From the cell containing the given text, extract its center point as [X, Y] coordinate. 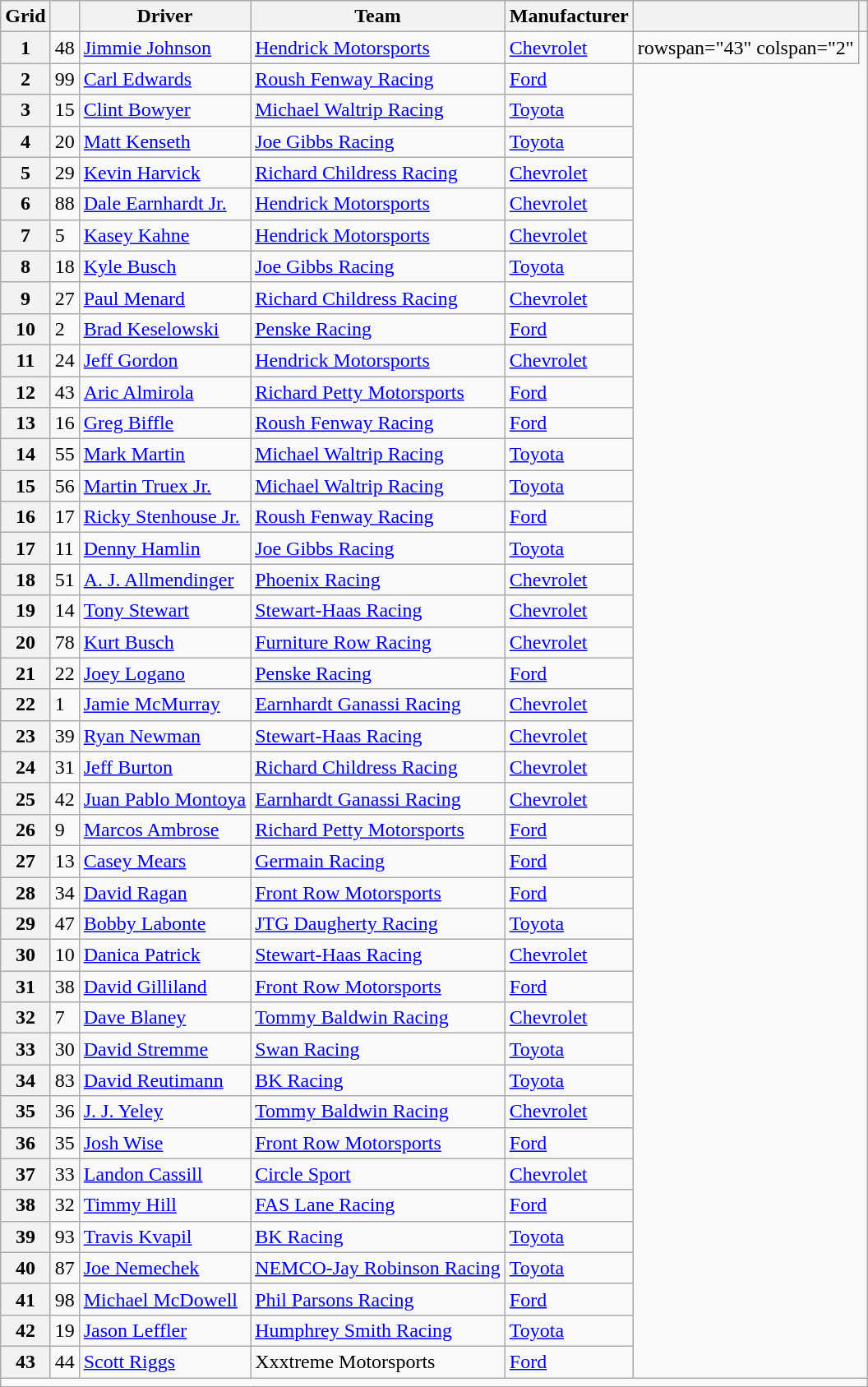
25 [25, 798]
78 [64, 642]
Joe Nemechek [164, 1268]
Kasey Kahne [164, 235]
Landon Cassill [164, 1174]
Danica Patrick [164, 955]
David Ragan [164, 892]
98 [64, 1299]
NEMCO-Jay Robinson Racing [378, 1268]
David Reutimann [164, 1080]
Travis Kvapil [164, 1237]
Kevin Harvick [164, 173]
Michael McDowell [164, 1299]
Humphrey Smith Racing [378, 1330]
Kurt Busch [164, 642]
23 [25, 736]
55 [64, 455]
JTG Daugherty Racing [378, 924]
Ricky Stenhouse Jr. [164, 517]
Clint Bowyer [164, 110]
6 [25, 204]
Timmy Hill [164, 1205]
Carl Edwards [164, 79]
Greg Biffle [164, 423]
Matt Kenseth [164, 141]
Swan Racing [378, 1049]
Jeff Gordon [164, 360]
Manufacturer [569, 16]
40 [25, 1268]
A. J. Allmendinger [164, 580]
J. J. Yeley [164, 1112]
87 [64, 1268]
Martin Truex Jr. [164, 486]
Furniture Row Racing [378, 642]
21 [25, 673]
Phil Parsons Racing [378, 1299]
88 [64, 204]
37 [25, 1174]
Kyle Busch [164, 266]
Casey Mears [164, 861]
47 [64, 924]
26 [25, 830]
41 [25, 1299]
3 [25, 110]
48 [64, 48]
Denny Hamlin [164, 548]
Paul Menard [164, 298]
Joey Logano [164, 673]
44 [64, 1362]
8 [25, 266]
Jamie McMurray [164, 705]
12 [25, 392]
Germain Racing [378, 861]
Phoenix Racing [378, 580]
Marcos Ambrose [164, 830]
28 [25, 892]
David Gilliland [164, 987]
Juan Pablo Montoya [164, 798]
Driver [164, 16]
56 [64, 486]
Jimmie Johnson [164, 48]
Scott Riggs [164, 1362]
Jason Leffler [164, 1330]
Team [378, 16]
Brad Keselowski [164, 329]
Ryan Newman [164, 736]
rowspan="43" colspan="2" [746, 48]
83 [64, 1080]
Dale Earnhardt Jr. [164, 204]
Aric Almirola [164, 392]
Jeff Burton [164, 767]
Josh Wise [164, 1143]
93 [64, 1237]
Xxxtreme Motorsports [378, 1362]
Tony Stewart [164, 611]
4 [25, 141]
Circle Sport [378, 1174]
Dave Blaney [164, 1018]
David Stremme [164, 1049]
FAS Lane Racing [378, 1205]
Bobby Labonte [164, 924]
51 [64, 580]
Mark Martin [164, 455]
99 [64, 79]
Grid [25, 16]
